Return the (x, y) coordinate for the center point of the cell that contains the specified text.  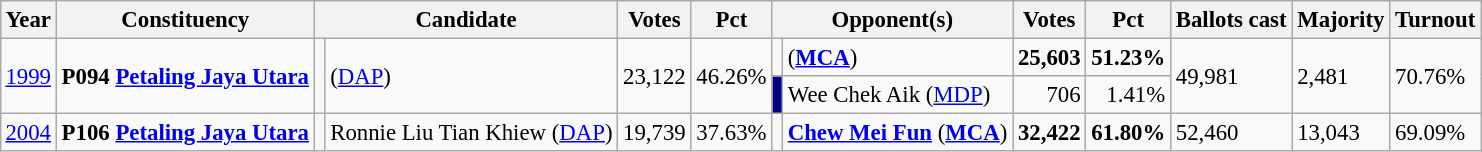
Ballots cast (1230, 20)
46.26% (732, 76)
13,043 (1341, 133)
1999 (28, 76)
Year (28, 20)
706 (1050, 95)
25,603 (1050, 57)
23,122 (654, 76)
52,460 (1230, 133)
Majority (1341, 20)
Constituency (185, 20)
Ronnie Liu Tian Khiew (DAP) (472, 133)
P094 Petaling Jaya Utara (185, 76)
(DAP) (472, 76)
Turnout (1436, 20)
19,739 (654, 133)
70.76% (1436, 76)
69.09% (1436, 133)
2004 (28, 133)
49,981 (1230, 76)
2,481 (1341, 76)
1.41% (1128, 95)
Chew Mei Fun (MCA) (897, 133)
37.63% (732, 133)
51.23% (1128, 57)
(MCA) (897, 57)
Candidate (466, 20)
Wee Chek Aik (MDP) (897, 95)
61.80% (1128, 133)
P106 Petaling Jaya Utara (185, 133)
Opponent(s) (892, 20)
32,422 (1050, 133)
